Detect which cell encompasses the target text, then output its (x, y) center coordinate. 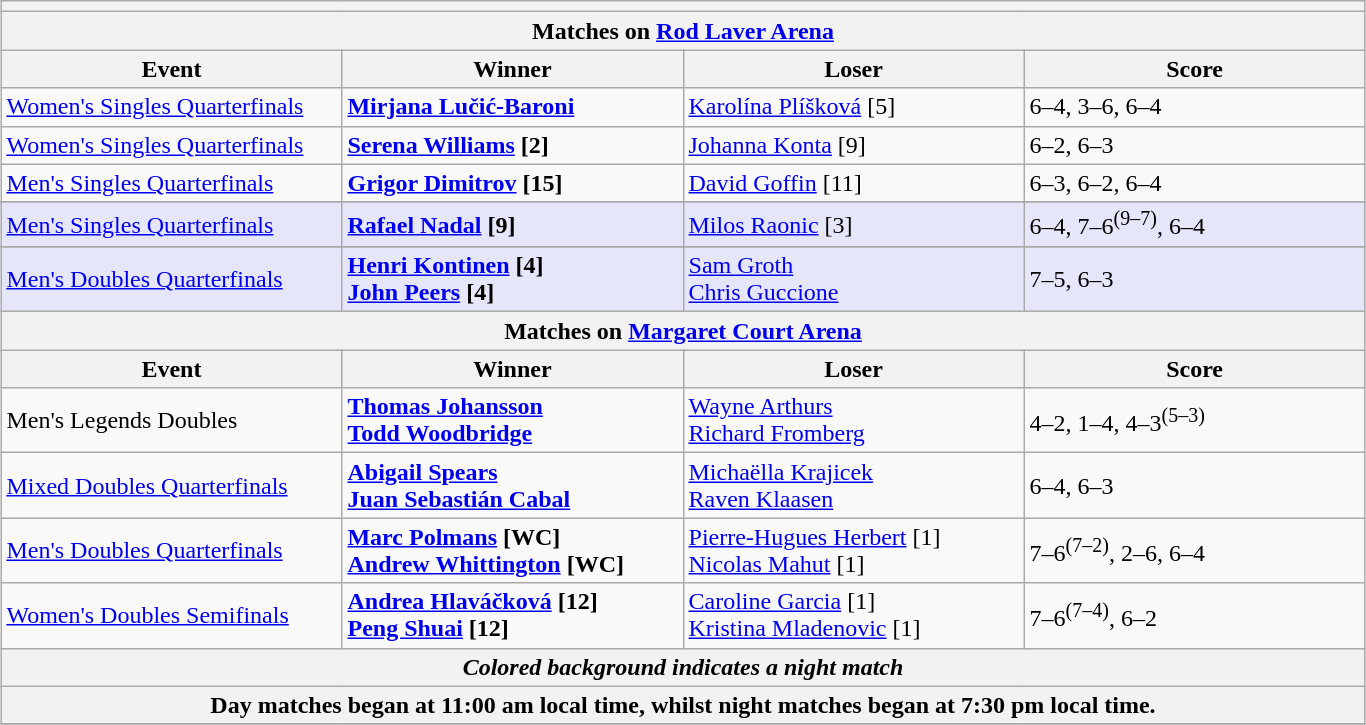
Marc Polmans [WC] Andrew Whittington [WC] (512, 550)
6–3, 6–2, 6–4 (1194, 183)
6–4, 3–6, 6–4 (1194, 107)
6–4, 6–3 (1194, 486)
Karolína Plíšková [5] (854, 107)
Michaëlla Krajicek Raven Klaasen (854, 486)
Mixed Doubles Quarterfinals (172, 486)
Thomas Johansson Todd Woodbridge (512, 420)
Colored background indicates a night match (683, 667)
7–5, 6–3 (1194, 280)
Abigail Spears Juan Sebastián Cabal (512, 486)
Serena Williams [2] (512, 145)
Wayne Arthurs Richard Fromberg (854, 420)
Women's Doubles Semifinals (172, 616)
Johanna Konta [9] (854, 145)
Matches on Margaret Court Arena (683, 331)
Rafael Nadal [9] (512, 224)
Grigor Dimitrov [15] (512, 183)
7–6(7–2), 2–6, 6–4 (1194, 550)
6–2, 6–3 (1194, 145)
Caroline Garcia [1] Kristina Mladenovic [1] (854, 616)
Pierre-Hugues Herbert [1] Nicolas Mahut [1] (854, 550)
4–2, 1–4, 4–3(5–3) (1194, 420)
David Goffin [11] (854, 183)
Andrea Hlaváčková [12] Peng Shuai [12] (512, 616)
Day matches began at 11:00 am local time, whilst night matches began at 7:30 pm local time. (683, 705)
Milos Raonic [3] (854, 224)
Mirjana Lučić-Baroni (512, 107)
Sam Groth Chris Guccione (854, 280)
6–4, 7–6(9–7), 6–4 (1194, 224)
Henri Kontinen [4] John Peers [4] (512, 280)
Matches on Rod Laver Arena (683, 31)
Men's Legends Doubles (172, 420)
7–6(7–4), 6–2 (1194, 616)
